Pinpoint the cell where the given text exists, returning its [x, y] midpoint coordinate. 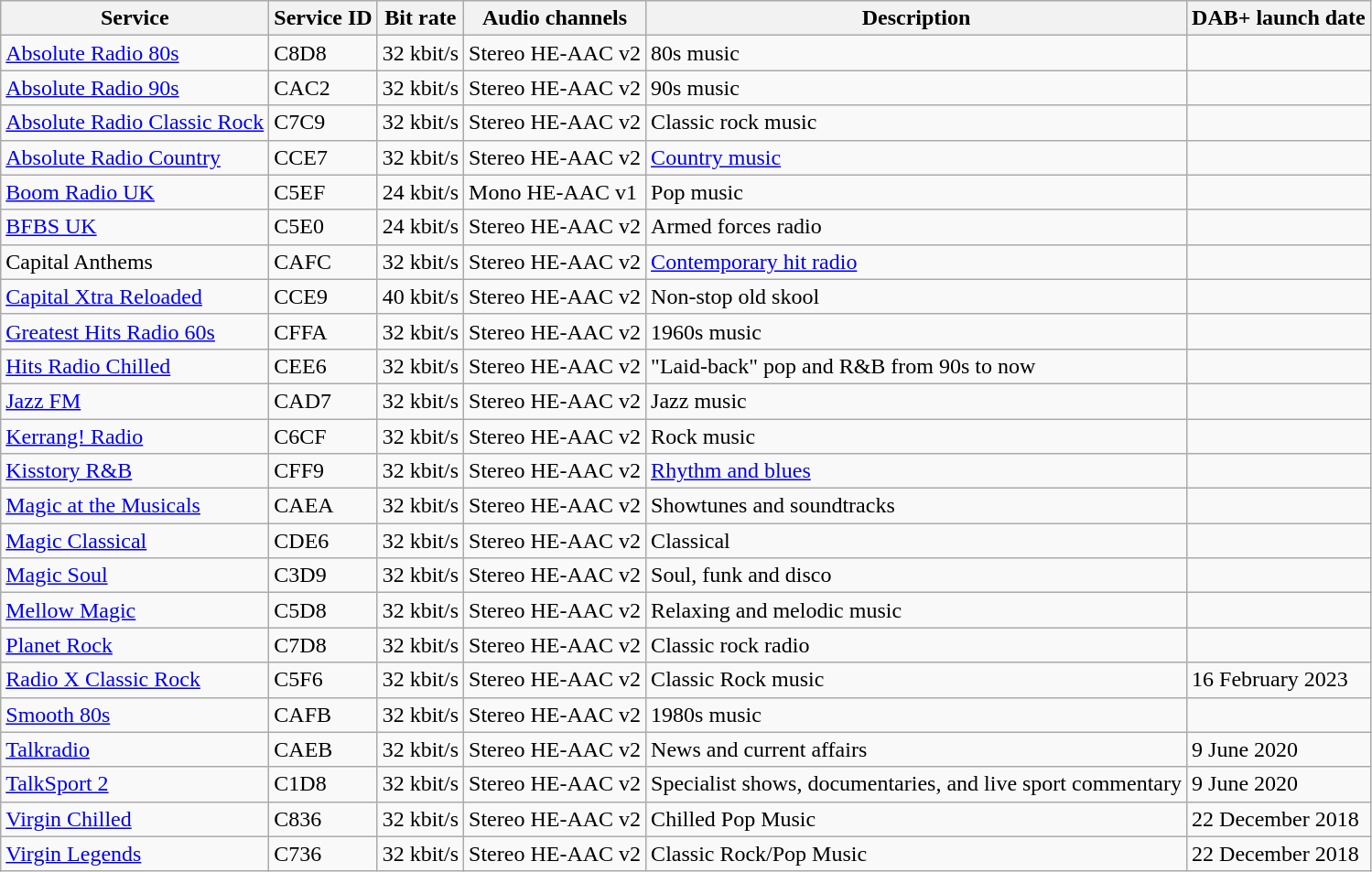
CDE6 [323, 541]
Absolute Radio 90s [135, 88]
1960s music [917, 331]
Classical [917, 541]
C7C9 [323, 123]
C5E0 [323, 227]
Classic Rock music [917, 680]
Kerrang! Radio [135, 436]
Soul, funk and disco [917, 576]
"Laid-back" pop and R&B from 90s to now [917, 366]
Virgin Chilled [135, 819]
Virgin Legends [135, 854]
BFBS UK [135, 227]
CCE9 [323, 296]
Jazz music [917, 401]
Magic at the Musicals [135, 506]
Absolute Radio 80s [135, 53]
CAFB [323, 715]
Magic Soul [135, 576]
Audio channels [555, 18]
C5F6 [323, 680]
Non-stop old skool [917, 296]
C3D9 [323, 576]
Capital Anthems [135, 262]
90s music [917, 88]
Contemporary hit radio [917, 262]
TalkSport 2 [135, 784]
CFFA [323, 331]
C6CF [323, 436]
CAEB [323, 749]
Armed forces radio [917, 227]
CEE6 [323, 366]
Absolute Radio Classic Rock [135, 123]
Greatest Hits Radio 60s [135, 331]
C836 [323, 819]
DAB+ launch date [1280, 18]
Pop music [917, 192]
40 kbit/s [420, 296]
CFF9 [323, 471]
1980s music [917, 715]
Talkradio [135, 749]
CCE7 [323, 157]
Capital Xtra Reloaded [135, 296]
C736 [323, 854]
Rock music [917, 436]
C1D8 [323, 784]
Service ID [323, 18]
Hits Radio Chilled [135, 366]
Relaxing and melodic music [917, 610]
Classic Rock/Pop Music [917, 854]
Mellow Magic [135, 610]
Description [917, 18]
Mono HE-AAC v1 [555, 192]
80s music [917, 53]
Magic Classical [135, 541]
Radio X Classic Rock [135, 680]
Rhythm and blues [917, 471]
CAEA [323, 506]
Classic rock music [917, 123]
Classic rock radio [917, 645]
Specialist shows, documentaries, and live sport commentary [917, 784]
Bit rate [420, 18]
Showtunes and soundtracks [917, 506]
CAFC [323, 262]
C5D8 [323, 610]
C8D8 [323, 53]
Country music [917, 157]
News and current affairs [917, 749]
Jazz FM [135, 401]
Absolute Radio Country [135, 157]
Planet Rock [135, 645]
Boom Radio UK [135, 192]
Chilled Pop Music [917, 819]
Smooth 80s [135, 715]
CAD7 [323, 401]
C7D8 [323, 645]
Kisstory R&B [135, 471]
C5EF [323, 192]
CAC2 [323, 88]
16 February 2023 [1280, 680]
Service [135, 18]
